Search for the cell housing the specified text and yield its (X, Y) center coordinate. 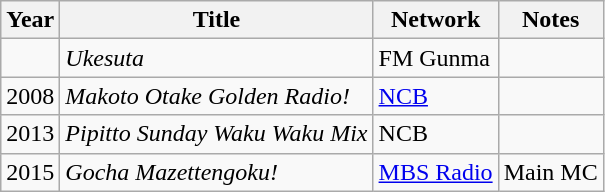
Main MC (550, 172)
Makoto Otake Golden Radio! (216, 96)
Year (30, 20)
Title (216, 20)
FM Gunma (436, 58)
Ukesuta (216, 58)
Notes (550, 20)
2013 (30, 134)
Gocha Mazettengoku! (216, 172)
2008 (30, 96)
Pipitto Sunday Waku Waku Mix (216, 134)
2015 (30, 172)
MBS Radio (436, 172)
Network (436, 20)
